Return the (X, Y) coordinate for the center point of the cell that contains the specified text.  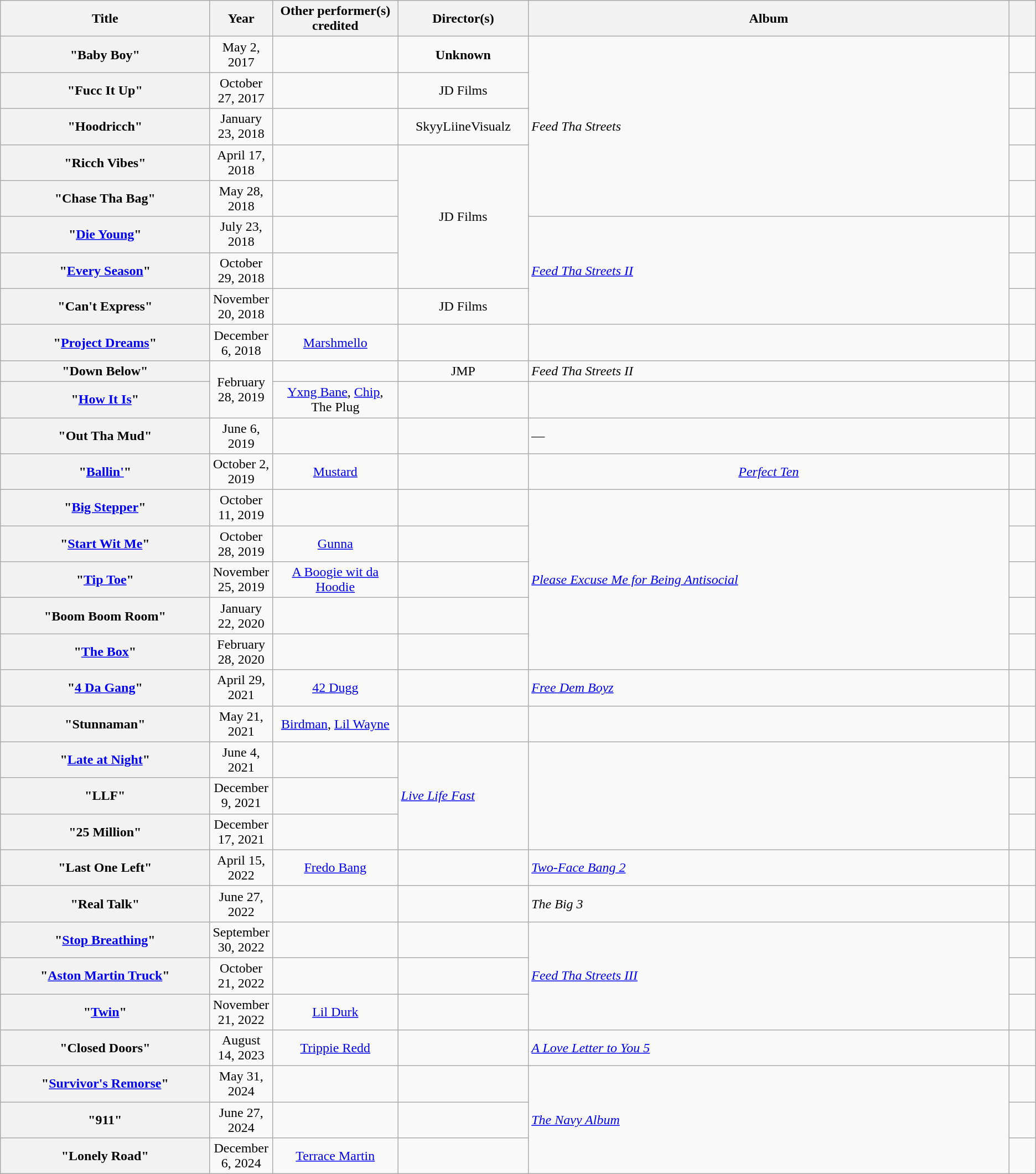
"Late at Night" (105, 759)
June 6, 2019 (241, 435)
December 6, 2024 (241, 1156)
A Love Letter to You 5 (769, 1048)
September 30, 2022 (241, 940)
Yxng Bane, Chip, The Plug (335, 400)
"Twin" (105, 1012)
A Boogie wit da Hoodie (335, 580)
"The Box" (105, 652)
February 28, 2020 (241, 652)
"4 Da Gang" (105, 687)
February 28, 2019 (241, 389)
"Lonely Road" (105, 1156)
"Boom Boom Room" (105, 616)
November 20, 2018 (241, 307)
Marshmello (335, 342)
"Tip Toe" (105, 580)
Gunna (335, 544)
"Can't Express" (105, 307)
December 6, 2018 (241, 342)
Album (769, 19)
"Every Season" (105, 270)
"Chase Tha Bag" (105, 198)
SkyyLiineVisualz (463, 126)
"Hoodricch" (105, 126)
Terrace Martin (335, 1156)
"Baby Boy" (105, 54)
Perfect Ten (769, 472)
January 23, 2018 (241, 126)
May 21, 2021 (241, 724)
Mustard (335, 472)
June 27, 2024 (241, 1120)
Trippie Redd (335, 1048)
Free Dem Boyz (769, 687)
Year (241, 19)
"LLF" (105, 796)
October 29, 2018 (241, 270)
October 21, 2022 (241, 975)
"Die Young" (105, 235)
April 17, 2018 (241, 163)
Feed Tha Streets (769, 126)
"How It Is" (105, 400)
October 2, 2019 (241, 472)
Other performer(s) credited (335, 19)
Lil Durk (335, 1012)
November 21, 2022 (241, 1012)
— (769, 435)
October 28, 2019 (241, 544)
"Stop Breathing" (105, 940)
"Project Dreams" (105, 342)
Feed Tha Streets III (769, 975)
Please Excuse Me for Being Antisocial (769, 580)
Birdman, Lil Wayne (335, 724)
Unknown (463, 54)
December 17, 2021 (241, 831)
Fredo Bang (335, 868)
July 23, 2018 (241, 235)
June 4, 2021 (241, 759)
JMP (463, 371)
"Down Below" (105, 371)
"Out Tha Mud" (105, 435)
August 14, 2023 (241, 1048)
October 27, 2017 (241, 91)
"Survivor's Remorse" (105, 1084)
May 2, 2017 (241, 54)
Director(s) (463, 19)
"911" (105, 1120)
May 28, 2018 (241, 198)
Title (105, 19)
"Aston Martin Truck" (105, 975)
The Navy Album (769, 1120)
The Big 3 (769, 903)
"Ricch Vibes" (105, 163)
November 25, 2019 (241, 580)
January 22, 2020 (241, 616)
"Real Talk" (105, 903)
"Fucc It Up" (105, 91)
April 29, 2021 (241, 687)
"Last One Left" (105, 868)
"Big Stepper" (105, 508)
April 15, 2022 (241, 868)
"Stunnaman" (105, 724)
December 9, 2021 (241, 796)
"Closed Doors" (105, 1048)
"Start Wit Me" (105, 544)
"Ballin'" (105, 472)
May 31, 2024 (241, 1084)
June 27, 2022 (241, 903)
"25 Million" (105, 831)
Live Life Fast (463, 796)
42 Dugg (335, 687)
Two-Face Bang 2 (769, 868)
October 11, 2019 (241, 508)
